Capture the cell that displays the provided text and extract its (x, y) central coordinate. 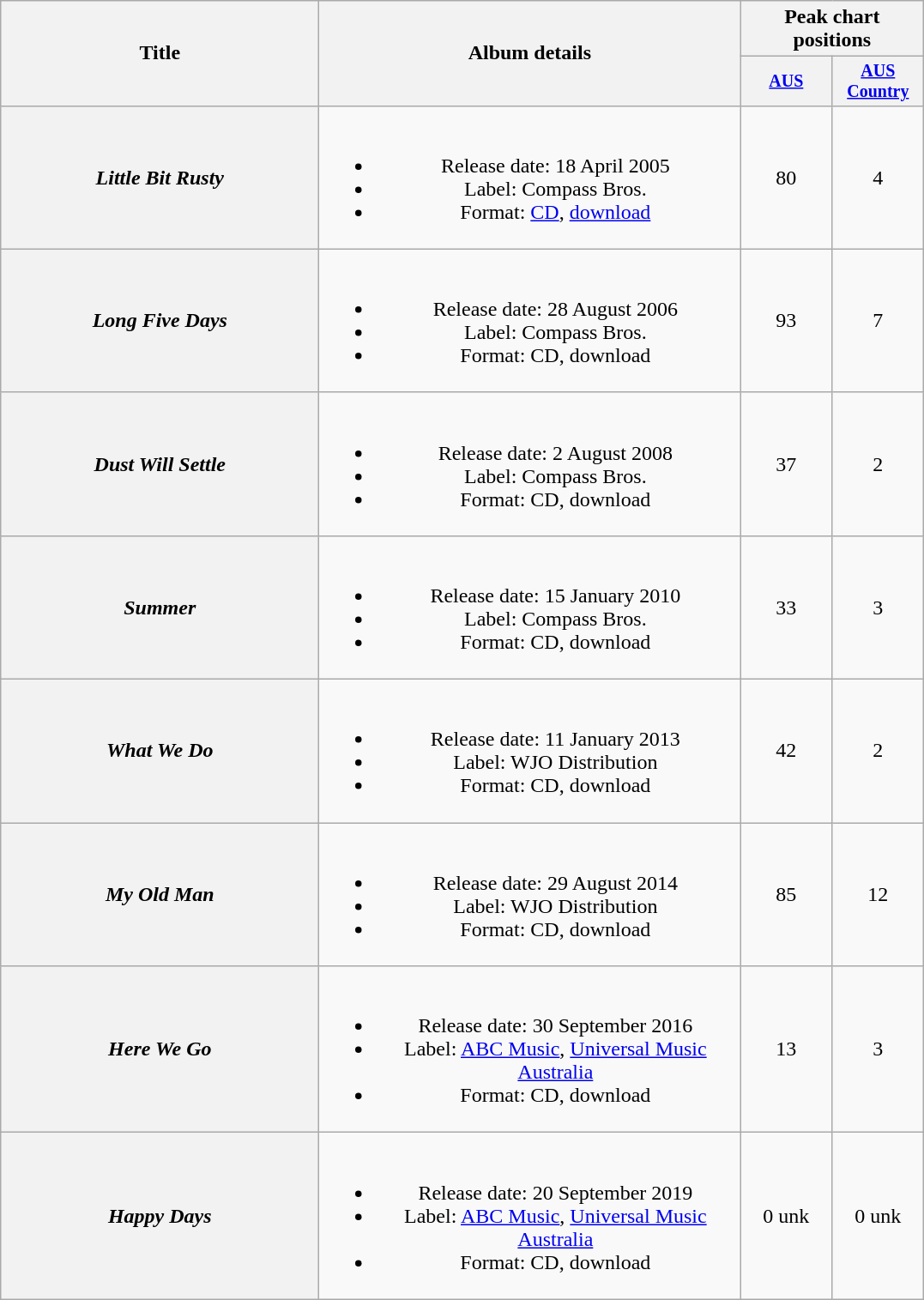
Summer (160, 608)
AUS Country (879, 81)
12 (879, 894)
Album details (530, 53)
80 (786, 177)
Long Five Days (160, 321)
What We Do (160, 752)
37 (786, 463)
42 (786, 752)
Peak chart positions (832, 29)
Release date: 18 April 2005Label: Compass Bros.Format: CD, download (530, 177)
Little Bit Rusty (160, 177)
Dust Will Settle (160, 463)
Here We Go (160, 1049)
Release date: 15 January 2010Label: Compass Bros.Format: CD, download (530, 608)
Release date: 28 August 2006Label: Compass Bros.Format: CD, download (530, 321)
AUS (786, 81)
Title (160, 53)
Happy Days (160, 1216)
85 (786, 894)
Release date: 29 August 2014Label: WJO DistributionFormat: CD, download (530, 894)
Release date: 30 September 2016Label: ABC Music, Universal Music AustraliaFormat: CD, download (530, 1049)
Release date: 20 September 2019Label: ABC Music, Universal Music AustraliaFormat: CD, download (530, 1216)
My Old Man (160, 894)
Release date: 2 August 2008Label: Compass Bros.Format: CD, download (530, 463)
7 (879, 321)
4 (879, 177)
93 (786, 321)
13 (786, 1049)
Release date: 11 January 2013Label: WJO DistributionFormat: CD, download (530, 752)
33 (786, 608)
